Provide the [x, y] coordinate of the cell's center where the given text is located.  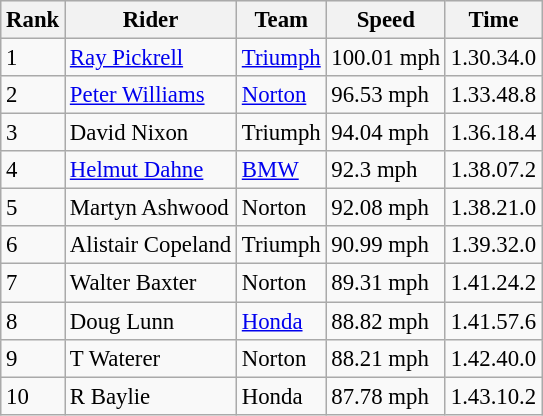
1.41.57.6 [493, 321]
David Nixon [151, 133]
Time [493, 20]
1.39.32.0 [493, 245]
1.38.21.0 [493, 208]
5 [33, 208]
Walter Baxter [151, 283]
Rank [33, 20]
1.30.34.0 [493, 58]
2 [33, 95]
Speed [386, 20]
100.01 mph [386, 58]
10 [33, 396]
92.3 mph [386, 170]
4 [33, 170]
Doug Lunn [151, 321]
6 [33, 245]
3 [33, 133]
Helmut Dahne [151, 170]
94.04 mph [386, 133]
8 [33, 321]
1.36.18.4 [493, 133]
Rider [151, 20]
89.31 mph [386, 283]
1.41.24.2 [493, 283]
1.33.48.8 [493, 95]
T Waterer [151, 358]
88.82 mph [386, 321]
87.78 mph [386, 396]
Team [281, 20]
1.38.07.2 [493, 170]
1 [33, 58]
Peter Williams [151, 95]
Martyn Ashwood [151, 208]
1.42.40.0 [493, 358]
90.99 mph [386, 245]
96.53 mph [386, 95]
Ray Pickrell [151, 58]
92.08 mph [386, 208]
88.21 mph [386, 358]
BMW [281, 170]
Alistair Copeland [151, 245]
7 [33, 283]
9 [33, 358]
R Baylie [151, 396]
1.43.10.2 [493, 396]
